Return the [X, Y] coordinate for the center point of the cell that contains the specified text.  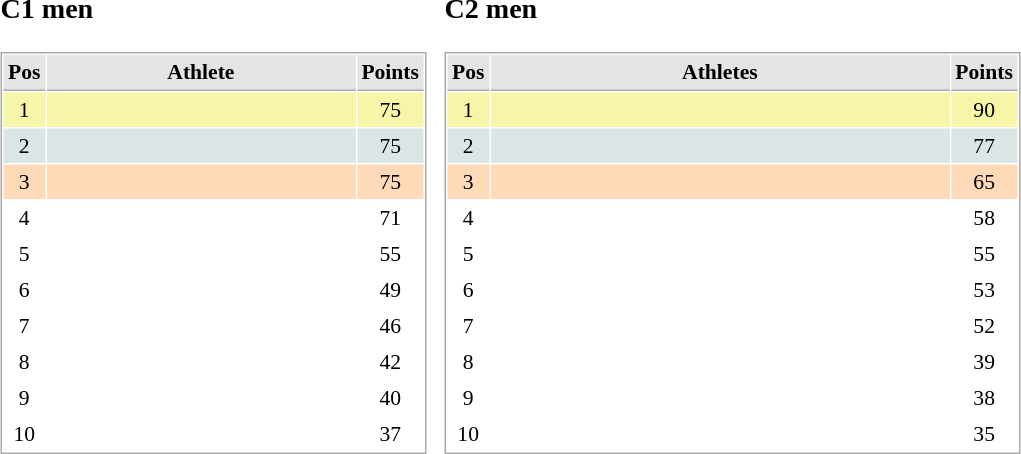
Athletes [720, 74]
39 [984, 362]
37 [390, 434]
Athlete [200, 74]
35 [984, 434]
90 [984, 110]
58 [984, 218]
53 [984, 290]
46 [390, 326]
49 [390, 290]
52 [984, 326]
77 [984, 146]
40 [390, 398]
38 [984, 398]
71 [390, 218]
42 [390, 362]
65 [984, 182]
